Search for the cell housing the specified text and yield its [x, y] center coordinate. 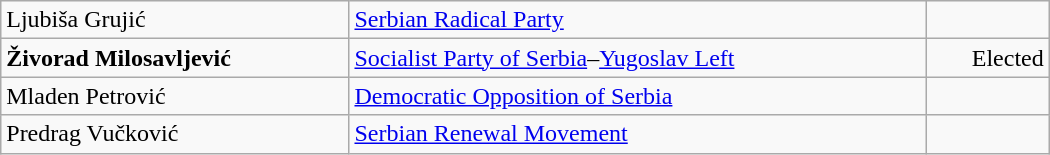
Serbian Renewal Movement [638, 134]
Elected [988, 58]
Socialist Party of Serbia–Yugoslav Left [638, 58]
Živorad Milosavljević [175, 58]
Predrag Vučković [175, 134]
Serbian Radical Party [638, 20]
Democratic Opposition of Serbia [638, 96]
Mladen Petrović [175, 96]
Ljubiša Grujić [175, 20]
